Search for the cell housing the specified text and yield its [x, y] center coordinate. 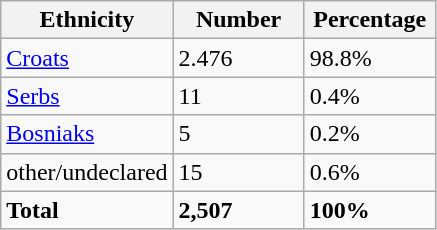
11 [238, 96]
Ethnicity [87, 20]
100% [370, 210]
Bosniaks [87, 134]
Number [238, 20]
Percentage [370, 20]
Total [87, 210]
2,507 [238, 210]
98.8% [370, 58]
0.4% [370, 96]
2.476 [238, 58]
Serbs [87, 96]
15 [238, 172]
Croats [87, 58]
other/undeclared [87, 172]
5 [238, 134]
0.2% [370, 134]
0.6% [370, 172]
